Pinpoint the cell where the given text exists, returning its (x, y) midpoint coordinate. 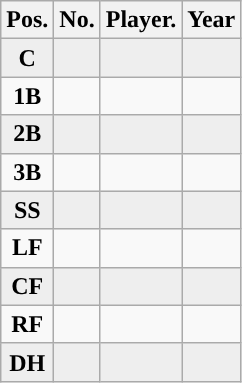
2B (28, 134)
RF (28, 324)
Year (212, 20)
Pos. (28, 20)
SS (28, 210)
CF (28, 286)
LF (28, 248)
DH (28, 362)
C (28, 58)
1B (28, 96)
No. (77, 20)
Player. (140, 20)
3B (28, 172)
